Extract the (x, y) coordinate from the center of the cell holding the provided text.  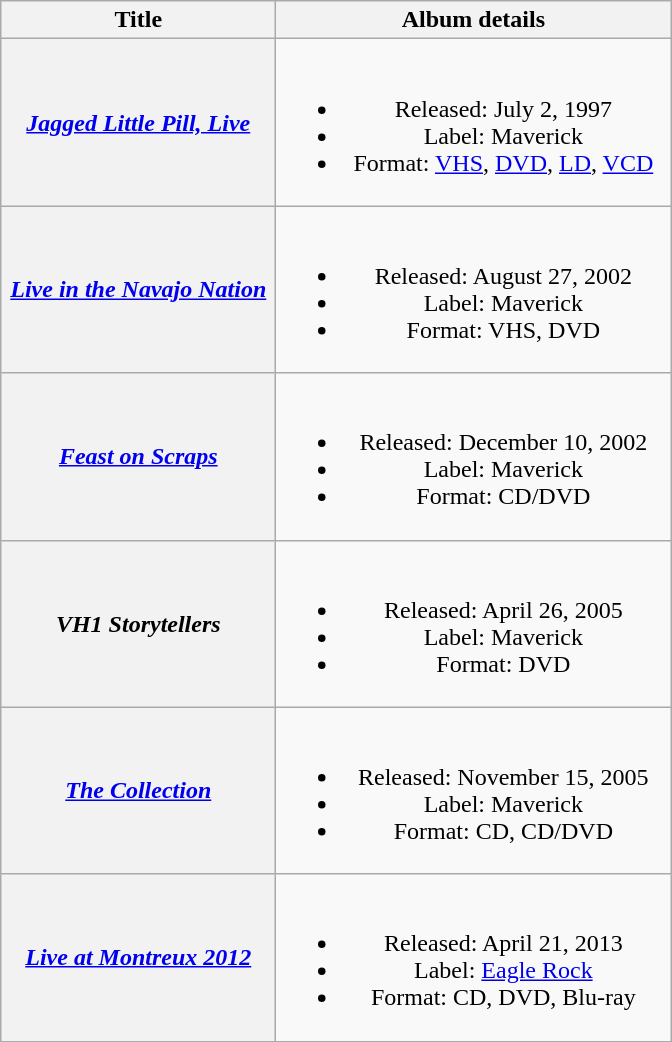
Released: November 15, 2005Label: MaverickFormat: CD, CD/DVD (474, 790)
Released: April 21, 2013Label: Eagle Rock Format: CD, DVD, Blu-ray (474, 958)
Album details (474, 20)
Feast on Scraps (138, 456)
Released: July 2, 1997Label: MaverickFormat: VHS, DVD, LD, VCD (474, 122)
Released: August 27, 2002Label: MaverickFormat: VHS, DVD (474, 290)
Released: April 26, 2005Label: MaverickFormat: DVD (474, 624)
The Collection (138, 790)
Title (138, 20)
Live in the Navajo Nation (138, 290)
Released: December 10, 2002Label: MaverickFormat: CD/DVD (474, 456)
Live at Montreux 2012 (138, 958)
Jagged Little Pill, Live (138, 122)
VH1 Storytellers (138, 624)
